Identify which cell holds the provided text, then report its (x, y) central coordinate. 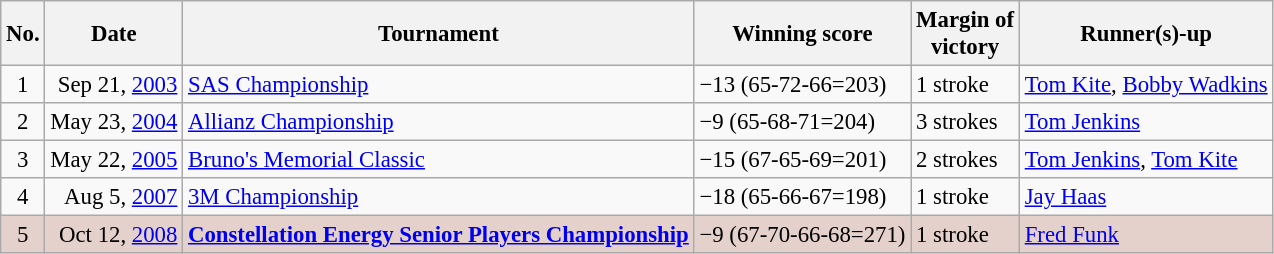
Tournament (438, 34)
No. (23, 34)
SAS Championship (438, 85)
Margin ofvictory (966, 34)
Tom Jenkins (1146, 122)
Fred Funk (1146, 235)
Bruno's Memorial Classic (438, 160)
3M Championship (438, 197)
5 (23, 235)
Sep 21, 2003 (114, 85)
3 strokes (966, 122)
Tom Jenkins, Tom Kite (1146, 160)
Date (114, 34)
Allianz Championship (438, 122)
Constellation Energy Senior Players Championship (438, 235)
Tom Kite, Bobby Wadkins (1146, 85)
May 23, 2004 (114, 122)
3 (23, 160)
−9 (65-68-71=204) (802, 122)
Aug 5, 2007 (114, 197)
2 (23, 122)
Jay Haas (1146, 197)
May 22, 2005 (114, 160)
Winning score (802, 34)
1 (23, 85)
4 (23, 197)
Oct 12, 2008 (114, 235)
Runner(s)-up (1146, 34)
−15 (67-65-69=201) (802, 160)
−9 (67-70-66-68=271) (802, 235)
−13 (65-72-66=203) (802, 85)
−18 (65-66-67=198) (802, 197)
2 strokes (966, 160)
